Detect which cell encompasses the target text, then output its (x, y) center coordinate. 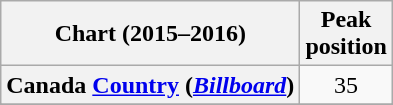
35 (346, 85)
Chart (2015–2016) (150, 34)
Peak position (346, 34)
Canada Country (Billboard) (150, 85)
